Detect which cell encompasses the target text, then output its (x, y) center coordinate. 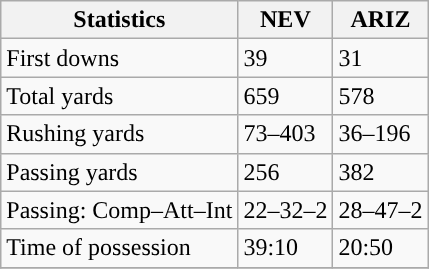
31 (380, 58)
39 (286, 58)
ARIZ (380, 20)
First downs (120, 58)
NEV (286, 20)
659 (286, 96)
22–32–2 (286, 210)
20:50 (380, 248)
Total yards (120, 96)
73–403 (286, 134)
Passing yards (120, 172)
28–47–2 (380, 210)
Passing: Comp–Att–Int (120, 210)
578 (380, 96)
36–196 (380, 134)
Time of possession (120, 248)
256 (286, 172)
39:10 (286, 248)
Rushing yards (120, 134)
382 (380, 172)
Statistics (120, 20)
